Extract the [X, Y] coordinate from the center of the cell holding the provided text.  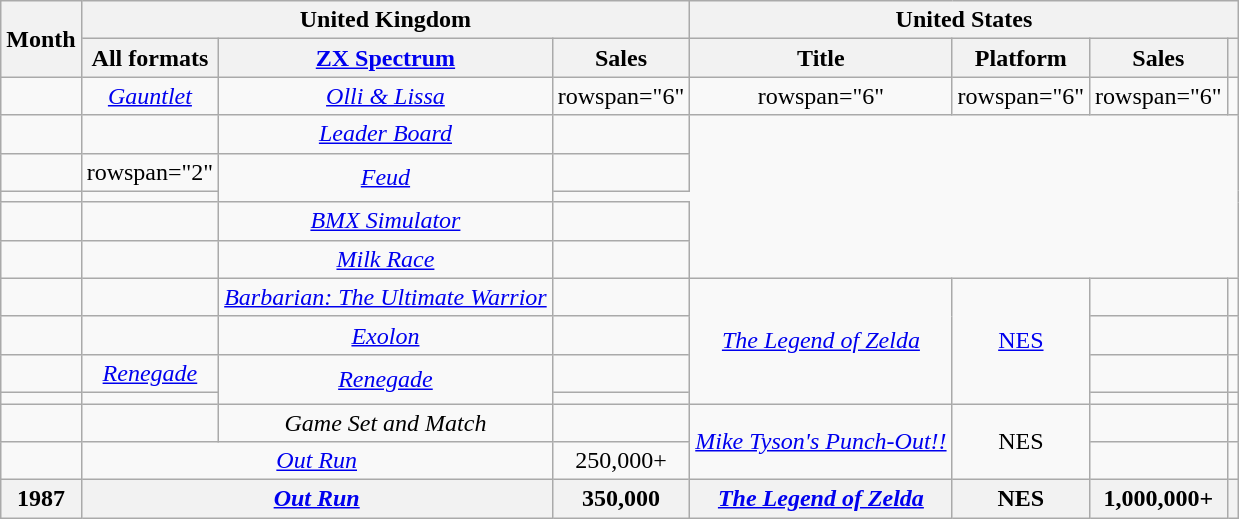
Olli & Lissa [386, 96]
Milk Race [386, 259]
Leader Board [386, 134]
Feud [386, 178]
BMX Simulator [386, 221]
1987 [41, 499]
Month [41, 39]
Game Set and Match [386, 423]
Mike Tyson's Punch-Out!! [821, 442]
Title [821, 58]
350,000 [621, 499]
Gauntlet [150, 96]
United Kingdom [386, 20]
Platform [1021, 58]
250,000+ [621, 461]
United States [964, 20]
ZX Spectrum [386, 58]
1,000,000+ [1159, 499]
rowspan="2" [150, 172]
Barbarian: The Ultimate Warrior [386, 297]
Exolon [386, 335]
All formats [150, 58]
